Extract the (X, Y) coordinate from the center of the cell holding the provided text.  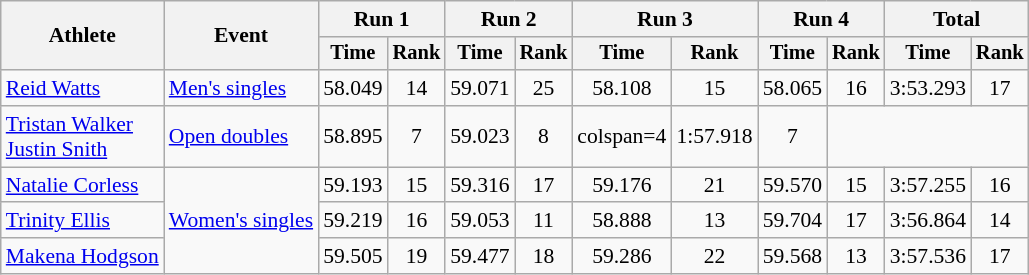
Natalie Corless (82, 185)
Trinity Ellis (82, 221)
58.888 (622, 221)
8 (544, 136)
59.053 (480, 221)
58.049 (352, 88)
Run 2 (508, 19)
58.108 (622, 88)
58.895 (352, 136)
25 (544, 88)
Event (241, 36)
3:57.536 (928, 256)
Total (957, 19)
3:53.293 (928, 88)
59.505 (352, 256)
59.286 (622, 256)
Run 1 (382, 19)
Men's singles (241, 88)
19 (417, 256)
59.193 (352, 185)
Run 3 (664, 19)
22 (714, 256)
59.568 (792, 256)
59.023 (480, 136)
59.071 (480, 88)
11 (544, 221)
Tristan WalkerJustin Snith (82, 136)
colspan=4 (622, 136)
59.176 (622, 185)
Run 4 (822, 19)
21 (714, 185)
59.316 (480, 185)
18 (544, 256)
Women's singles (241, 220)
59.704 (792, 221)
Reid Watts (82, 88)
3:57.255 (928, 185)
Makena Hodgson (82, 256)
59.570 (792, 185)
59.477 (480, 256)
1:57.918 (714, 136)
3:56.864 (928, 221)
Open doubles (241, 136)
59.219 (352, 221)
58.065 (792, 88)
Athlete (82, 36)
